From the cell containing the given text, extract its center point as (x, y) coordinate. 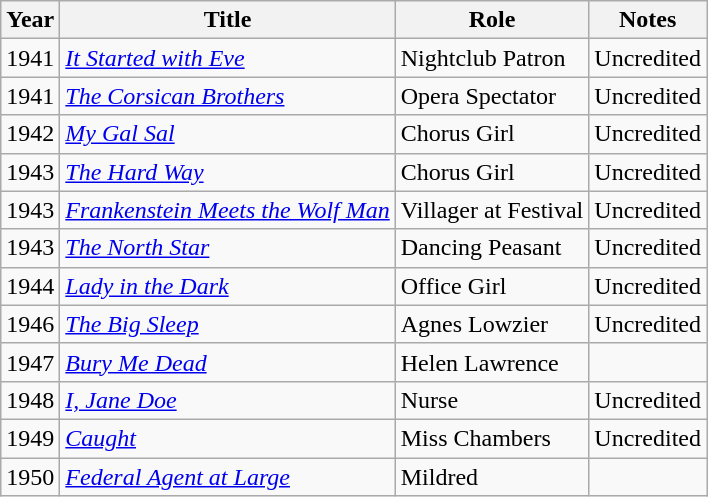
1947 (30, 362)
Miss Chambers (492, 438)
Dancing Peasant (492, 248)
Opera Spectator (492, 96)
Year (30, 20)
Office Girl (492, 286)
Mildred (492, 477)
The Big Sleep (228, 324)
1950 (30, 477)
Bury Me Dead (228, 362)
Role (492, 20)
The Corsican Brothers (228, 96)
Helen Lawrence (492, 362)
My Gal Sal (228, 134)
Agnes Lowzier (492, 324)
The Hard Way (228, 172)
It Started with Eve (228, 58)
Frankenstein Meets the Wolf Man (228, 210)
1946 (30, 324)
1948 (30, 400)
Nightclub Patron (492, 58)
Title (228, 20)
Nurse (492, 400)
1944 (30, 286)
Caught (228, 438)
1942 (30, 134)
Villager at Festival (492, 210)
Lady in the Dark (228, 286)
1949 (30, 438)
The North Star (228, 248)
I, Jane Doe (228, 400)
Notes (648, 20)
Federal Agent at Large (228, 477)
